Extract the (x, y) coordinate from the center of the cell holding the provided text.  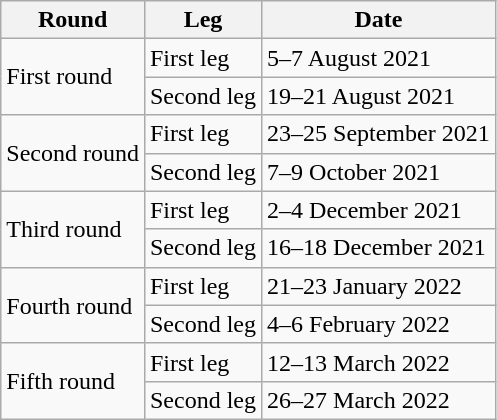
Fourth round (73, 305)
Third round (73, 229)
21–23 January 2022 (379, 286)
7–9 October 2021 (379, 172)
First round (73, 77)
Round (73, 20)
4–6 February 2022 (379, 324)
16–18 December 2021 (379, 248)
12–13 March 2022 (379, 362)
2–4 December 2021 (379, 210)
Date (379, 20)
Leg (202, 20)
5–7 August 2021 (379, 58)
Fifth round (73, 381)
19–21 August 2021 (379, 96)
26–27 March 2022 (379, 400)
23–25 September 2021 (379, 134)
Second round (73, 153)
